Find where the given text appears and provide that cell's center as [X, Y] coordinate. 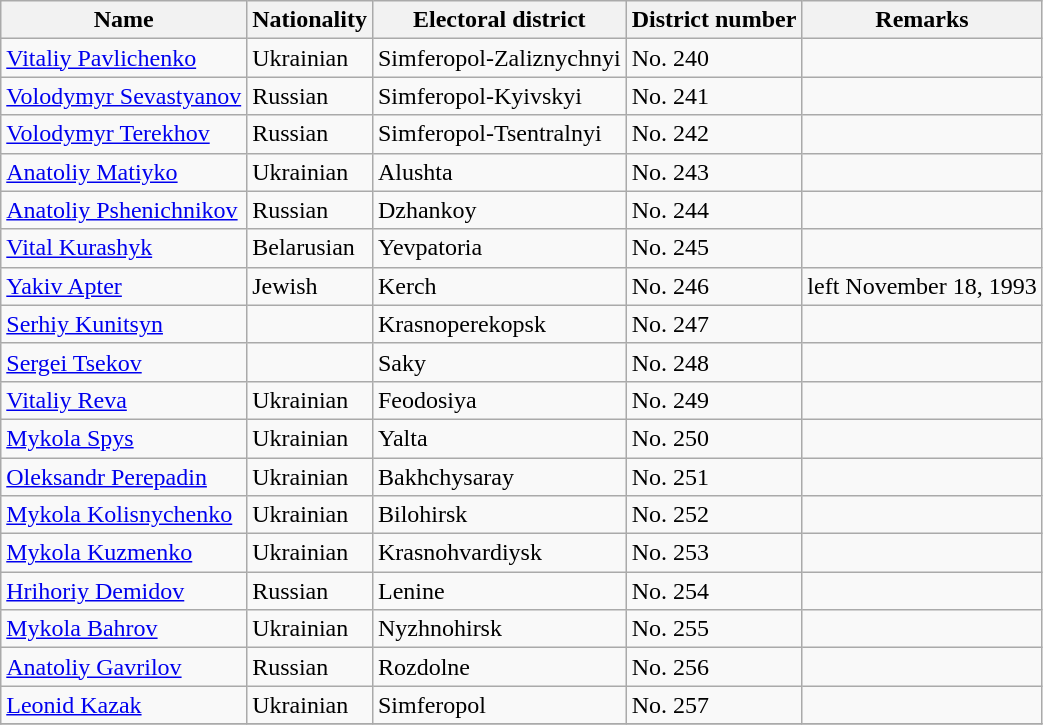
Mykola Kuzmenko [124, 553]
Nyzhnohirsk [499, 629]
Anatoliy Gavrilov [124, 667]
Remarks [922, 20]
Saky [499, 362]
Krasnoperekopsk [499, 324]
No. 248 [714, 362]
Jewish [310, 286]
Nationality [310, 20]
Mykola Spys [124, 438]
Yevpatoria [499, 248]
Lenine [499, 591]
Simferopol-Zaliznychnyi [499, 58]
Serhiy Kunitsyn [124, 324]
No. 244 [714, 210]
Kerch [499, 286]
Mykola Bahrov [124, 629]
Yakiv Apter [124, 286]
Alushta [499, 172]
No. 241 [714, 96]
District number [714, 20]
Rozdolne [499, 667]
Vital Kurashyk [124, 248]
Oleksandr Perepadin [124, 477]
Belarusian [310, 248]
Simferopol-Tsentralnyi [499, 134]
No. 240 [714, 58]
No. 245 [714, 248]
Krasnohvardiysk [499, 553]
Volodymyr Sevastyanov [124, 96]
Mykola Kolisnychenko [124, 515]
Yalta [499, 438]
No. 251 [714, 477]
No. 257 [714, 705]
No. 253 [714, 553]
No. 247 [714, 324]
No. 249 [714, 400]
Anatoliy Pshenichnikov [124, 210]
Leonid Kazak [124, 705]
Volodymyr Terekhov [124, 134]
No. 252 [714, 515]
left November 18, 1993 [922, 286]
Simferopol-Kyivskyi [499, 96]
Electoral district [499, 20]
Feodosiya [499, 400]
Name [124, 20]
No. 243 [714, 172]
No. 255 [714, 629]
Dzhankoy [499, 210]
No. 246 [714, 286]
Bakhchysaray [499, 477]
Hrihoriy Demidov [124, 591]
No. 242 [714, 134]
No. 254 [714, 591]
Anatoliy Matiyko [124, 172]
Sergei Tsekov [124, 362]
Simferopol [499, 705]
Vitaliy Pavlichenko [124, 58]
Bilohirsk [499, 515]
No. 256 [714, 667]
No. 250 [714, 438]
Vitaliy Reva [124, 400]
